Capture the cell that displays the provided text and extract its (X, Y) central coordinate. 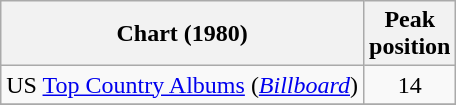
Chart (1980) (182, 34)
Peakposition (410, 34)
14 (410, 85)
US Top Country Albums (Billboard) (182, 85)
